Extract the [X, Y] coordinate from the center of the cell holding the provided text.  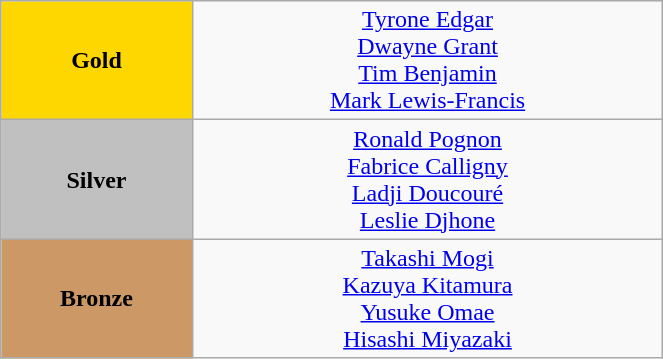
Tyrone EdgarDwayne GrantTim BenjaminMark Lewis-Francis [428, 60]
Bronze [96, 298]
Ronald PognonFabrice CallignyLadji DoucouréLeslie Djhone [428, 180]
Silver [96, 180]
Takashi MogiKazuya KitamuraYusuke OmaeHisashi Miyazaki [428, 298]
Gold [96, 60]
